Pinpoint the cell where the given text exists, returning its [x, y] midpoint coordinate. 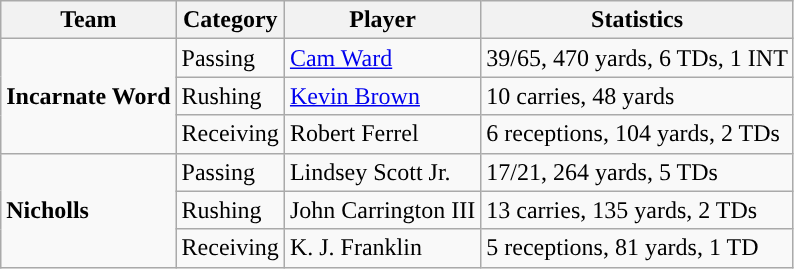
Team [88, 20]
Nicholls [88, 210]
Statistics [638, 20]
John Carrington III [382, 210]
5 receptions, 81 yards, 1 TD [638, 248]
Cam Ward [382, 58]
39/65, 470 yards, 6 TDs, 1 INT [638, 58]
6 receptions, 104 yards, 2 TDs [638, 134]
17/21, 264 yards, 5 TDs [638, 172]
K. J. Franklin [382, 248]
Robert Ferrel [382, 134]
Kevin Brown [382, 96]
13 carries, 135 yards, 2 TDs [638, 210]
10 carries, 48 yards [638, 96]
Lindsey Scott Jr. [382, 172]
Incarnate Word [88, 96]
Category [230, 20]
Player [382, 20]
